Identify which cell holds the provided text, then report its [X, Y] central coordinate. 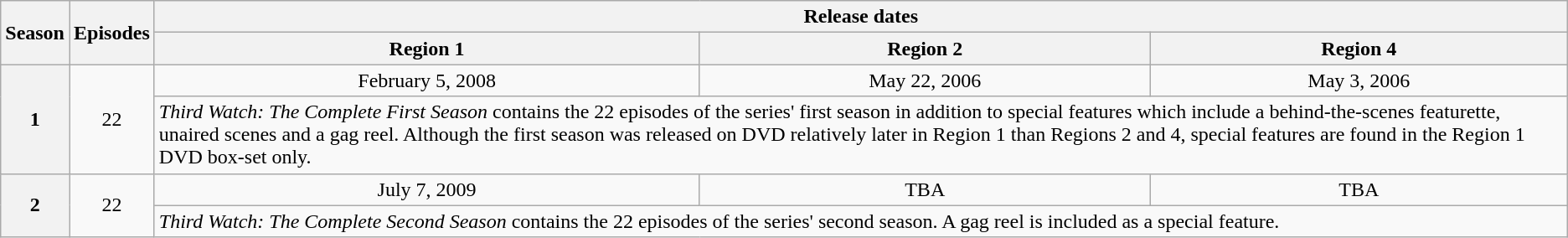
Region 1 [427, 49]
May 3, 2006 [1359, 80]
Region 4 [1359, 49]
Episodes [111, 33]
Season [35, 33]
Release dates [861, 17]
2 [35, 205]
1 [35, 119]
July 7, 2009 [427, 189]
Third Watch: The Complete Second Season contains the 22 episodes of the series' second season. A gag reel is included as a special feature. [861, 221]
May 22, 2006 [925, 80]
February 5, 2008 [427, 80]
Region 2 [925, 49]
